Scan for the cell matching the given text and deliver its [X, Y] coordinate at center. 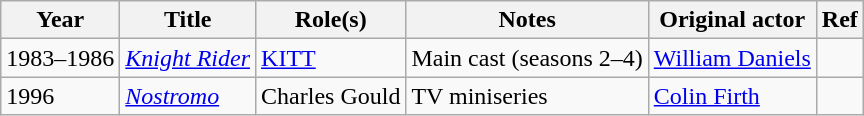
Charles Gould [331, 96]
TV miniseries [527, 96]
1996 [60, 96]
Notes [527, 20]
Year [60, 20]
KITT [331, 58]
Knight Rider [188, 58]
Colin Firth [732, 96]
Nostromo [188, 96]
Main cast (seasons 2–4) [527, 58]
Title [188, 20]
Role(s) [331, 20]
William Daniels [732, 58]
Original actor [732, 20]
1983–1986 [60, 58]
Ref [840, 20]
